Output the [x, y] coordinate of the center of the cell containing the given text.  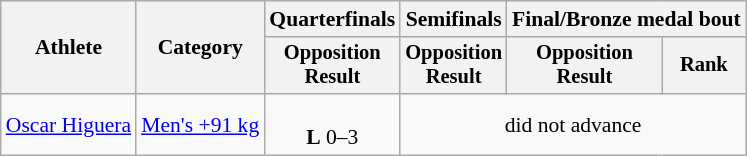
Men's +91 kg [200, 124]
Semifinals [454, 19]
Rank [704, 66]
Quarterfinals [332, 19]
did not advance [572, 124]
Oscar Higuera [68, 124]
Final/Bronze medal bout [626, 19]
Athlete [68, 48]
Category [200, 48]
L 0–3 [332, 124]
